Pinpoint the cell where the given text exists, returning its (X, Y) midpoint coordinate. 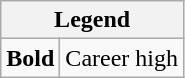
Bold (30, 58)
Career high (122, 58)
Legend (92, 20)
